Return the [X, Y] coordinate for the center point of the cell that contains the specified text.  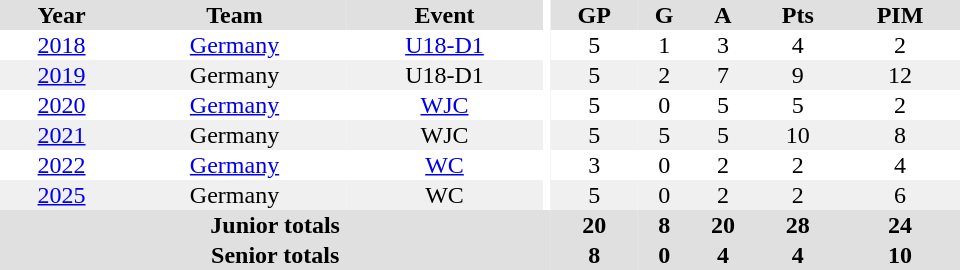
Team [234, 15]
2022 [62, 165]
Junior totals [275, 225]
GP [594, 15]
PIM [900, 15]
G [664, 15]
2020 [62, 105]
Year [62, 15]
2025 [62, 195]
2019 [62, 75]
A [722, 15]
24 [900, 225]
12 [900, 75]
6 [900, 195]
Event [444, 15]
28 [798, 225]
1 [664, 45]
Senior totals [275, 255]
7 [722, 75]
9 [798, 75]
2021 [62, 135]
Pts [798, 15]
2018 [62, 45]
